Extract the [x, y] coordinate from the center of the cell holding the provided text.  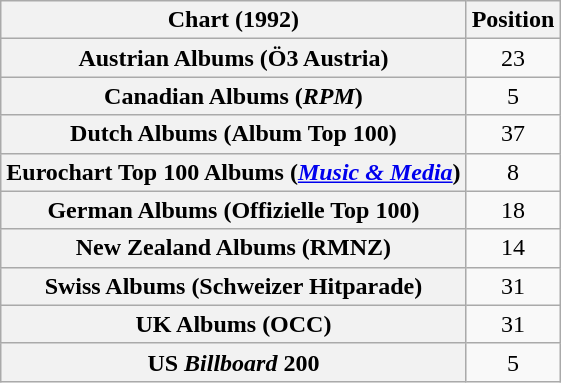
New Zealand Albums (RMNZ) [234, 248]
UK Albums (OCC) [234, 324]
Position [513, 20]
18 [513, 210]
Austrian Albums (Ö3 Austria) [234, 58]
14 [513, 248]
German Albums (Offizielle Top 100) [234, 210]
Chart (1992) [234, 20]
Eurochart Top 100 Albums (Music & Media) [234, 172]
Dutch Albums (Album Top 100) [234, 134]
Canadian Albums (RPM) [234, 96]
23 [513, 58]
8 [513, 172]
US Billboard 200 [234, 362]
Swiss Albums (Schweizer Hitparade) [234, 286]
37 [513, 134]
